Return (X, Y) of the center of cell containing provided text 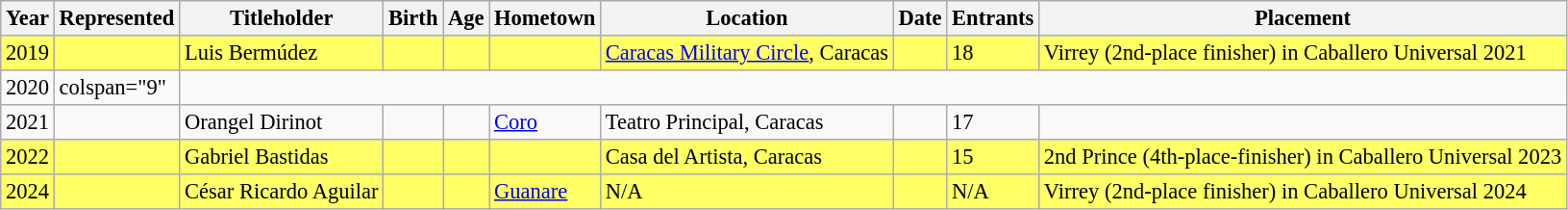
2nd Prince (4th-place-finisher) in Caballero Universal 2023 (1304, 157)
Titleholder (282, 18)
Caracas Military Circle, Caracas (746, 53)
Hometown (545, 18)
Teatro Principal, Caracas (746, 122)
Age (466, 18)
Orangel Dirinot (282, 122)
Virrey (2nd-place finisher) in Caballero Universal 2024 (1304, 192)
2022 (28, 157)
Placement (1304, 18)
15 (993, 157)
Represented (116, 18)
Birth (413, 18)
2024 (28, 192)
Date (920, 18)
17 (993, 122)
Gabriel Bastidas (282, 157)
18 (993, 53)
Year (28, 18)
Location (746, 18)
2019 (28, 53)
Casa del Artista, Caracas (746, 157)
2020 (28, 88)
Coro (545, 122)
Guanare (545, 192)
Virrey (2nd-place finisher) in Caballero Universal 2021 (1304, 53)
colspan="9" (116, 88)
César Ricardo Aguilar (282, 192)
Luis Bermúdez (282, 53)
2021 (28, 122)
Entrants (993, 18)
